Scan for the cell matching the given text and deliver its (x, y) coordinate at center. 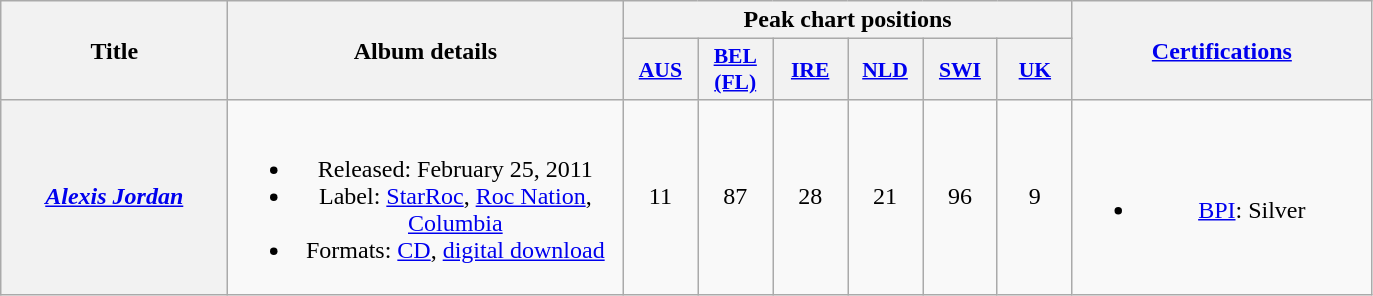
21 (886, 197)
87 (736, 197)
9 (1034, 197)
IRE (810, 70)
NLD (886, 70)
Title (114, 50)
Released: February 25, 2011Label: StarRoc, Roc Nation, ColumbiaFormats: CD, digital download (426, 197)
BEL (FL) (736, 70)
Alexis Jordan (114, 197)
SWI (960, 70)
96 (960, 197)
BPI: Silver (1222, 197)
11 (660, 197)
Album details (426, 50)
28 (810, 197)
Peak chart positions (848, 20)
AUS (660, 70)
UK (1034, 70)
Certifications (1222, 50)
